Extract the (X, Y) coordinate from the center of the cell holding the provided text.  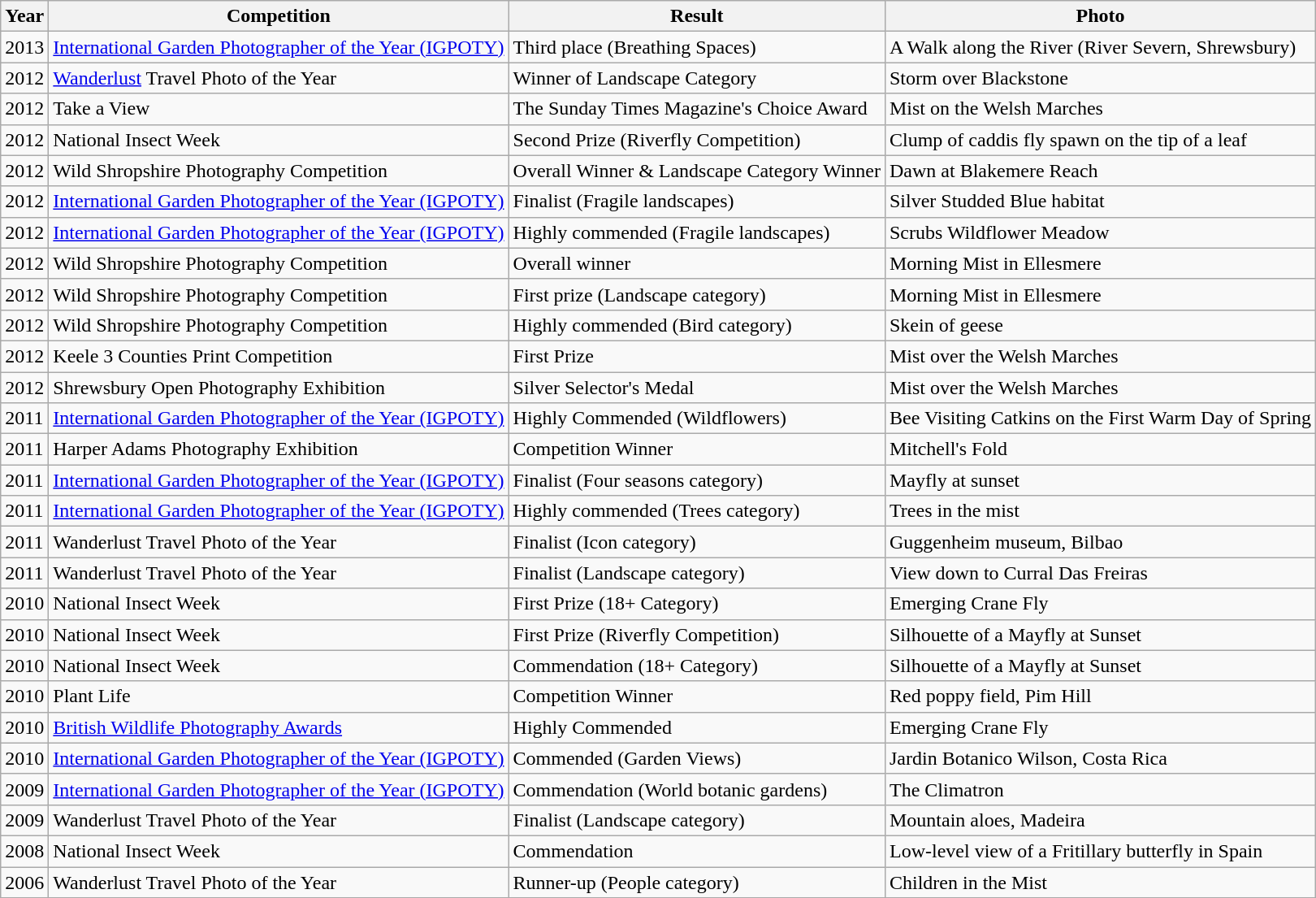
Red poppy field, Pim Hill (1100, 696)
Plant Life (279, 696)
Finalist (Fragile landscapes) (697, 202)
Winner of Landscape Category (697, 78)
Scrubs Wildflower Meadow (1100, 232)
Mitchell's Fold (1100, 449)
Commendation (18+ Category) (697, 666)
The Climatron (1100, 789)
First prize (Landscape category) (697, 294)
Commended (Garden Views) (697, 758)
Guggenheim museum, Bilbao (1100, 542)
Runner-up (People category) (697, 882)
Year (24, 16)
Dawn at Blakemere Reach (1100, 171)
Trees in the mist (1100, 511)
Keele 3 Counties Print Competition (279, 356)
Highly Commended (Wildflowers) (697, 419)
Overall winner (697, 263)
Highly commended (Bird category) (697, 325)
Clump of caddis fly spawn on the tip of a leaf (1100, 140)
Skein of geese (1100, 325)
View down to Curral Das Freiras (1100, 573)
Third place (Breathing Spaces) (697, 47)
Highly commended (Trees category) (697, 511)
Mayfly at sunset (1100, 480)
Result (697, 16)
Photo (1100, 16)
Commendation (World botanic gardens) (697, 789)
Silver Studded Blue habitat (1100, 202)
Highly commended (Fragile landscapes) (697, 232)
Jardin Botanico Wilson, Costa Rica (1100, 758)
Mountain aloes, Madeira (1100, 820)
The Sunday Times Magazine's Choice Award (697, 109)
Finalist (Four seasons category) (697, 480)
First Prize (697, 356)
2006 (24, 882)
Children in the Mist (1100, 882)
Overall Winner & Landscape Category Winner (697, 171)
British Wildlife Photography Awards (279, 727)
First Prize (18+ Category) (697, 604)
Shrewsbury Open Photography Exhibition (279, 388)
Silver Selector's Medal (697, 388)
Low-level view of a Fritillary butterfly in Spain (1100, 851)
Commendation (697, 851)
Highly Commended (697, 727)
Bee Visiting Catkins on the First Warm Day of Spring (1100, 419)
Finalist (Icon category) (697, 542)
A Walk along the River (River Severn, Shrewsbury) (1100, 47)
First Prize (Riverfly Competition) (697, 635)
Competition (279, 16)
2013 (24, 47)
2008 (24, 851)
Storm over Blackstone (1100, 78)
Take a View (279, 109)
Mist on the Welsh Marches (1100, 109)
Harper Adams Photography Exhibition (279, 449)
Second Prize (Riverfly Competition) (697, 140)
